Capture the cell that displays the provided text and extract its [x, y] central coordinate. 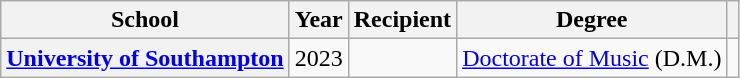
Degree [592, 20]
Recipient [402, 20]
School [145, 20]
University of Southampton [145, 58]
Doctorate of Music (D.M.) [592, 58]
Year [318, 20]
2023 [318, 58]
